Scan for the cell matching the given text and deliver its (X, Y) coordinate at center. 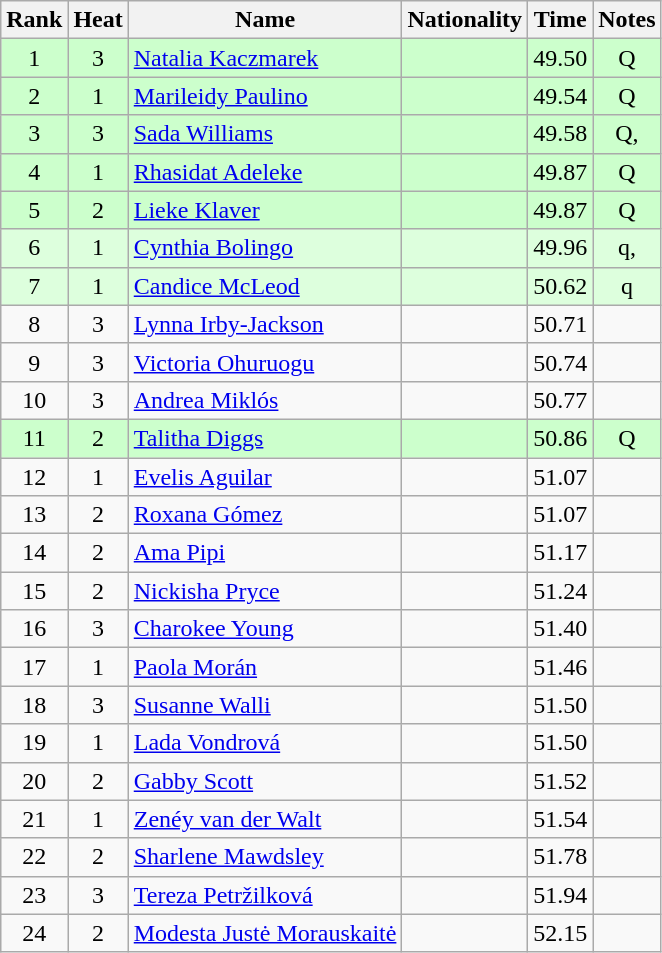
Sada Williams (265, 134)
Candice McLeod (265, 286)
50.86 (560, 438)
18 (34, 705)
Zenéy van der Walt (265, 819)
Notes (627, 20)
52.15 (560, 933)
6 (34, 248)
Talitha Diggs (265, 438)
Ama Pipi (265, 553)
51.17 (560, 553)
50.71 (560, 324)
Lada Vondrová (265, 743)
Time (560, 20)
Rhasidat Adeleke (265, 172)
Paola Morán (265, 667)
8 (34, 324)
51.52 (560, 781)
49.96 (560, 248)
51.24 (560, 591)
12 (34, 477)
4 (34, 172)
Andrea Miklós (265, 400)
7 (34, 286)
Roxana Gómez (265, 515)
51.54 (560, 819)
50.74 (560, 362)
17 (34, 667)
Lynna Irby-Jackson (265, 324)
Marileidy Paulino (265, 96)
19 (34, 743)
5 (34, 210)
15 (34, 591)
49.54 (560, 96)
51.46 (560, 667)
Q, (627, 134)
Heat (98, 20)
16 (34, 629)
51.78 (560, 857)
49.58 (560, 134)
Name (265, 20)
13 (34, 515)
Nickisha Pryce (265, 591)
24 (34, 933)
Charokee Young (265, 629)
Susanne Walli (265, 705)
9 (34, 362)
Natalia Kaczmarek (265, 58)
20 (34, 781)
51.40 (560, 629)
51.94 (560, 895)
49.50 (560, 58)
Modesta Justė Morauskaitė (265, 933)
50.62 (560, 286)
q (627, 286)
Gabby Scott (265, 781)
Victoria Ohuruogu (265, 362)
Evelis Aguilar (265, 477)
22 (34, 857)
11 (34, 438)
q, (627, 248)
14 (34, 553)
Cynthia Bolingo (265, 248)
Rank (34, 20)
21 (34, 819)
23 (34, 895)
10 (34, 400)
Nationality (465, 20)
Lieke Klaver (265, 210)
Tereza Petržilková (265, 895)
Sharlene Mawdsley (265, 857)
50.77 (560, 400)
